For the text-containing cell, return its midpoint in [X, Y] coordinate format. 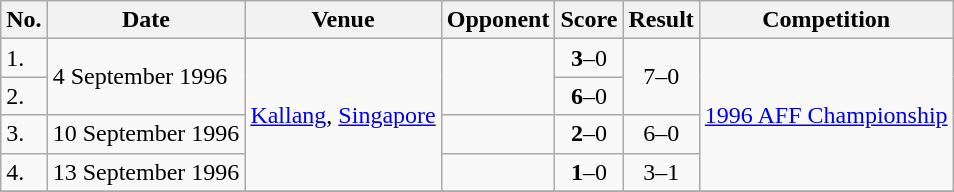
7–0 [661, 77]
Date [146, 20]
13 September 1996 [146, 172]
1. [24, 58]
No. [24, 20]
10 September 1996 [146, 134]
Score [589, 20]
Competition [826, 20]
Result [661, 20]
2. [24, 96]
4. [24, 172]
3–0 [589, 58]
Kallang, Singapore [343, 115]
Opponent [498, 20]
1996 AFF Championship [826, 115]
Venue [343, 20]
4 September 1996 [146, 77]
3. [24, 134]
1–0 [589, 172]
3–1 [661, 172]
2–0 [589, 134]
